Output the (x, y) coordinate of the center of the cell containing the given text.  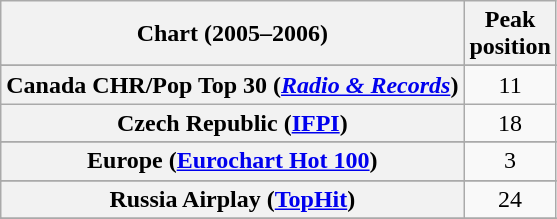
Czech Republic (IFPI) (232, 123)
Canada CHR/Pop Top 30 (Radio & Records) (232, 85)
Peakposition (510, 34)
Chart (2005–2006) (232, 34)
3 (510, 161)
24 (510, 199)
Russia Airplay (TopHit) (232, 199)
18 (510, 123)
11 (510, 85)
Europe (Eurochart Hot 100) (232, 161)
